Find where the given text appears and provide that cell's center as (X, Y) coordinate. 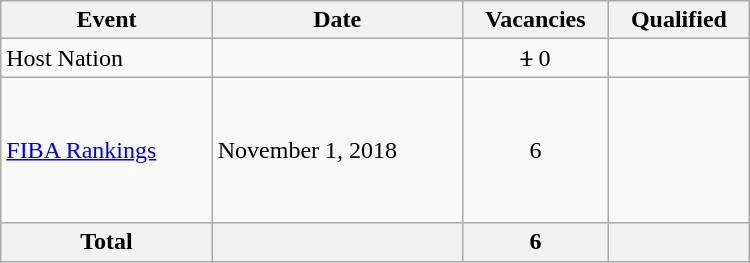
Qualified (680, 20)
Total (107, 242)
Vacancies (535, 20)
1 0 (535, 58)
Date (337, 20)
Event (107, 20)
Host Nation (107, 58)
FIBA Rankings (107, 150)
November 1, 2018 (337, 150)
